Detect which cell encompasses the target text, then output its (X, Y) center coordinate. 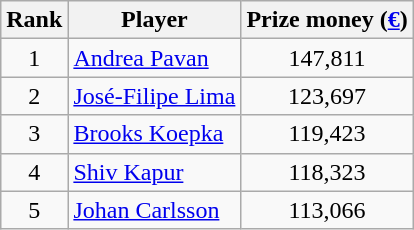
Prize money (€) (327, 20)
José-Filipe Lima (154, 96)
Brooks Koepka (154, 134)
Player (154, 20)
1 (34, 58)
Shiv Kapur (154, 172)
147,811 (327, 58)
123,697 (327, 96)
113,066 (327, 210)
Rank (34, 20)
119,423 (327, 134)
Andrea Pavan (154, 58)
2 (34, 96)
Johan Carlsson (154, 210)
118,323 (327, 172)
3 (34, 134)
4 (34, 172)
5 (34, 210)
